Return the [x, y] coordinate for the center point of the cell that contains the specified text.  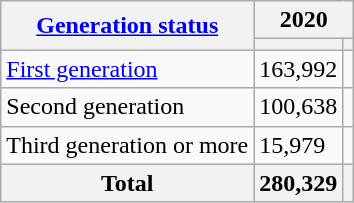
Third generation or more [128, 145]
280,329 [298, 183]
2020 [304, 20]
Total [128, 183]
Second generation [128, 107]
Generation status [128, 26]
First generation [128, 69]
100,638 [298, 107]
15,979 [298, 145]
163,992 [298, 69]
